Determine the [X, Y] coordinate at the center of the cell enclosing the given text.  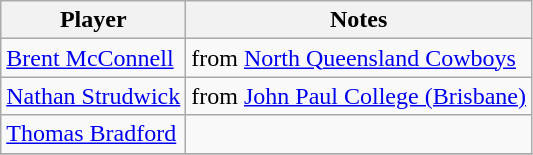
Thomas Bradford [94, 134]
from North Queensland Cowboys [359, 58]
Brent McConnell [94, 58]
Player [94, 20]
Nathan Strudwick [94, 96]
from John Paul College (Brisbane) [359, 96]
Notes [359, 20]
